Capture the cell that displays the provided text and extract its (X, Y) central coordinate. 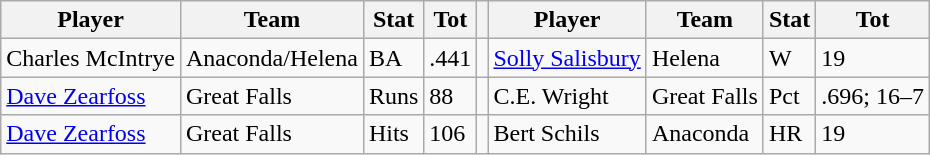
Anaconda/Helena (272, 58)
Bert Schils (567, 134)
.696; 16–7 (873, 96)
Hits (393, 134)
Pct (789, 96)
C.E. Wright (567, 96)
Solly Salisbury (567, 58)
.441 (450, 58)
BA (393, 58)
Helena (704, 58)
Runs (393, 96)
HR (789, 134)
106 (450, 134)
Charles McIntrye (91, 58)
88 (450, 96)
W (789, 58)
Anaconda (704, 134)
